Find where the given text appears and provide that cell's center as (x, y) coordinate. 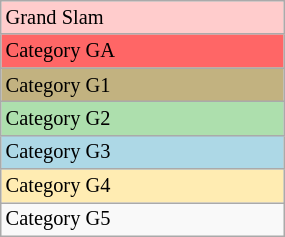
Category G2 (142, 118)
Category G3 (142, 152)
Category GA (142, 51)
Category G1 (142, 85)
Category G4 (142, 186)
Grand Slam (142, 17)
Category G5 (142, 219)
